Search for the cell housing the specified text and yield its [x, y] center coordinate. 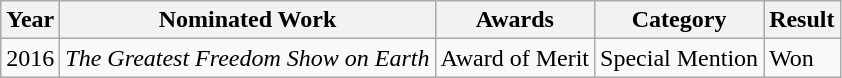
Year [30, 20]
2016 [30, 58]
Nominated Work [248, 20]
Award of Merit [514, 58]
Won [802, 58]
Category [680, 20]
Special Mention [680, 58]
Result [802, 20]
Awards [514, 20]
The Greatest Freedom Show on Earth [248, 58]
